Extract the (X, Y) coordinate from the center of the cell holding the provided text.  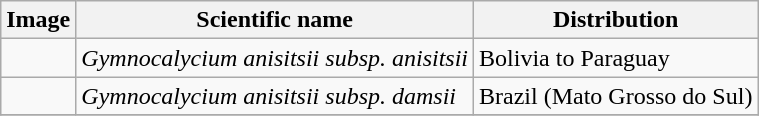
Bolivia to Paraguay (616, 58)
Distribution (616, 20)
Gymnocalycium anisitsii subsp. anisitsii (275, 58)
Scientific name (275, 20)
Image (38, 20)
Gymnocalycium anisitsii subsp. damsii (275, 96)
Brazil (Mato Grosso do Sul) (616, 96)
